Determine the (X, Y) coordinate at the center of the cell enclosing the given text.  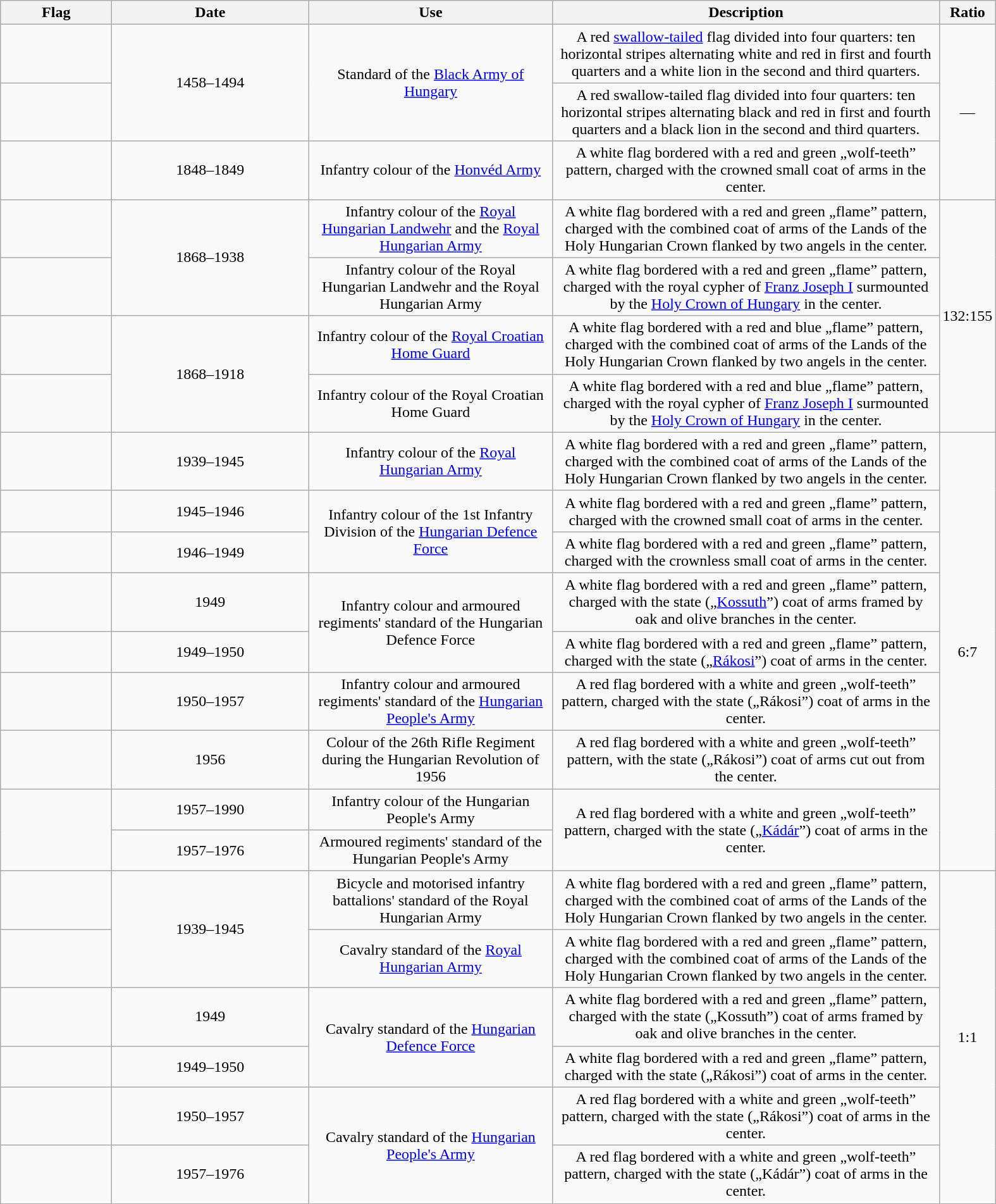
Infantry colour of the Royal Hungarian Army (431, 461)
Infantry colour of the Honvéd Army (431, 170)
Armoured regiments' standard of the Hungarian People's Army (431, 850)
1458–1494 (210, 83)
Cavalry standard of the Hungarian Defence Force (431, 1038)
Flag (56, 13)
1957–1990 (210, 810)
Colour of the 26th Rifle Regiment during the Hungarian Revolution of 1956 (431, 760)
Infantry colour and armoured regiments' standard of the Hungarian People's Army (431, 702)
Bicycle and motorised infantry battalions' standard of the Royal Hungarian Army (431, 900)
Standard of the Black Army of Hungary (431, 83)
1868–1918 (210, 374)
6:7 (968, 652)
Infantry colour of the Hungarian People's Army (431, 810)
1848–1849 (210, 170)
1:1 (968, 1038)
Cavalry standard of the Hungarian People's Army (431, 1145)
A white flag bordered with a red and green „flame” pattern, charged with the crowned small coat of arms in the center. (746, 511)
1956 (210, 760)
Date (210, 13)
1868–1938 (210, 258)
Cavalry standard of the Royal Hungarian Army (431, 959)
1945–1946 (210, 511)
Use (431, 13)
132:155 (968, 316)
Infantry colour of the 1st Infantry Division of the Hungarian Defence Force (431, 531)
A white flag bordered with a red and green „flame” pattern, charged with the crownless small coat of arms in the center. (746, 552)
Infantry colour and armoured regiments' standard of the Hungarian Defence Force (431, 623)
1946–1949 (210, 552)
A red flag bordered with a white and green „wolf-teeth” pattern, with the state („Rákosi”) coat of arms cut out from the center. (746, 760)
— (968, 112)
Ratio (968, 13)
Description (746, 13)
A white flag bordered with a red and green „wolf-teeth” pattern, charged with the crowned small coat of arms in the center. (746, 170)
